Return the [X, Y] coordinate for the center point of the cell that contains the specified text.  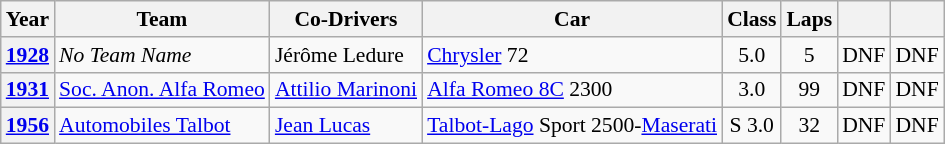
Car [572, 19]
1931 [28, 90]
5 [809, 55]
99 [809, 90]
S 3.0 [752, 126]
No Team Name [162, 55]
Attilio Marinoni [346, 90]
32 [809, 126]
Chrysler 72 [572, 55]
1956 [28, 126]
5.0 [752, 55]
Alfa Romeo 8C 2300 [572, 90]
1928 [28, 55]
Co-Drivers [346, 19]
Automobiles Talbot [162, 126]
Class [752, 19]
Year [28, 19]
Talbot-Lago Sport 2500-Maserati [572, 126]
Team [162, 19]
Laps [809, 19]
Soc. Anon. Alfa Romeo [162, 90]
Jérôme Ledure [346, 55]
3.0 [752, 90]
Jean Lucas [346, 126]
